Extract the (X, Y) coordinate from the center of the cell holding the provided text.  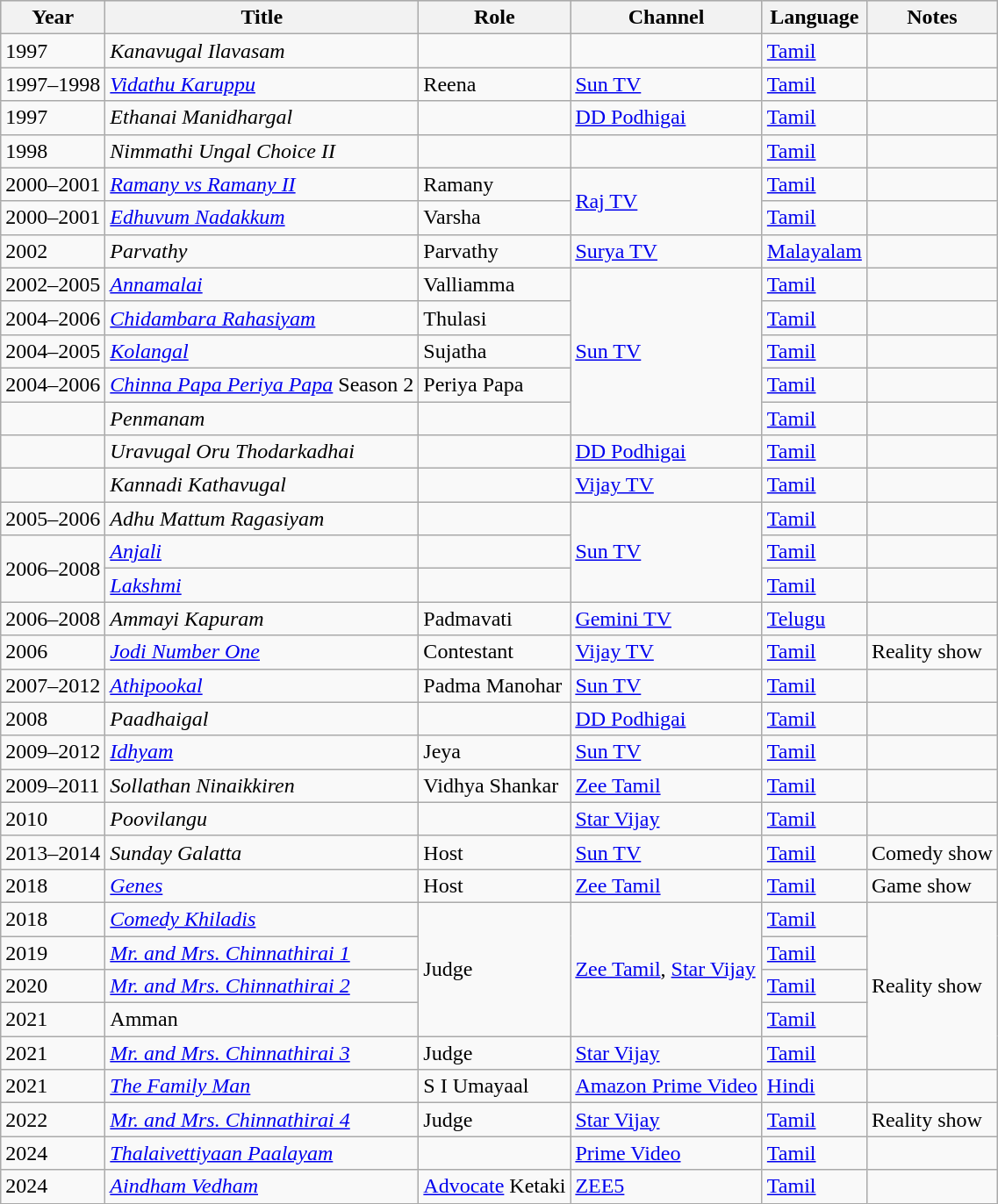
Kolangal (262, 351)
Penmanam (262, 419)
2019 (53, 952)
Year (53, 18)
Periya Papa (495, 384)
2004–2005 (53, 351)
2013–2014 (53, 852)
Varsha (495, 218)
Padma Manohar (495, 685)
Comedy Khiladis (262, 919)
1998 (53, 151)
Comedy show (932, 852)
Surya TV (666, 251)
Chidambara Rahasiyam (262, 318)
2020 (53, 986)
S I Umayaal (495, 1086)
Jeya (495, 752)
2005–2006 (53, 519)
Ramany vs Ramany II (262, 184)
2022 (53, 1120)
Vidathu Karuppu (262, 84)
Mr. and Mrs. Chinnathirai 2 (262, 986)
Genes (262, 885)
Anjali (262, 552)
Malayalam (815, 251)
Sunday Galatta (262, 852)
2002–2005 (53, 284)
Ramany (495, 184)
Mr. and Mrs. Chinnathirai 1 (262, 952)
Edhuvum Nadakkum (262, 218)
Mr. and Mrs. Chinnathirai 3 (262, 1053)
Amazon Prime Video (666, 1086)
Annamalai (262, 284)
Mr. and Mrs. Chinnathirai 4 (262, 1120)
Ammayi Kapuram (262, 619)
Amman (262, 1020)
Zee Tamil, Star Vijay (666, 969)
Ethanai Manidhargal (262, 118)
Sollathan Ninaikkiren (262, 785)
The Family Man (262, 1086)
Jodi Number One (262, 652)
2002 (53, 251)
Sujatha (495, 351)
Lakshmi (262, 585)
1997–1998 (53, 84)
Channel (666, 18)
Uravugal Oru Thodarkadhai (262, 452)
Thulasi (495, 318)
2009–2011 (53, 785)
Raj TV (666, 201)
Contestant (495, 652)
2006 (53, 652)
2007–2012 (53, 685)
Title (262, 18)
Game show (932, 885)
2009–2012 (53, 752)
Vidhya Shankar (495, 785)
2010 (53, 819)
Aindham Vedham (262, 1186)
Advocate Ketaki (495, 1186)
Telugu (815, 619)
Role (495, 18)
Athipookal (262, 685)
Kanavugal Ilavasam (262, 51)
ZEE5 (666, 1186)
Thalaivettiyaan Paalayam (262, 1153)
Nimmathi Ungal Choice II (262, 151)
Valliamma (495, 284)
Chinna Papa Periya Papa Season 2 (262, 384)
Kannadi Kathavugal (262, 485)
Paadhaigal (262, 719)
Hindi (815, 1086)
Poovilangu (262, 819)
2008 (53, 719)
Prime Video (666, 1153)
Padmavati (495, 619)
Notes (932, 18)
Gemini TV (666, 619)
Reena (495, 84)
Adhu Mattum Ragasiyam (262, 519)
Idhyam (262, 752)
Language (815, 18)
